Find where the given text appears and provide that cell's center as (X, Y) coordinate. 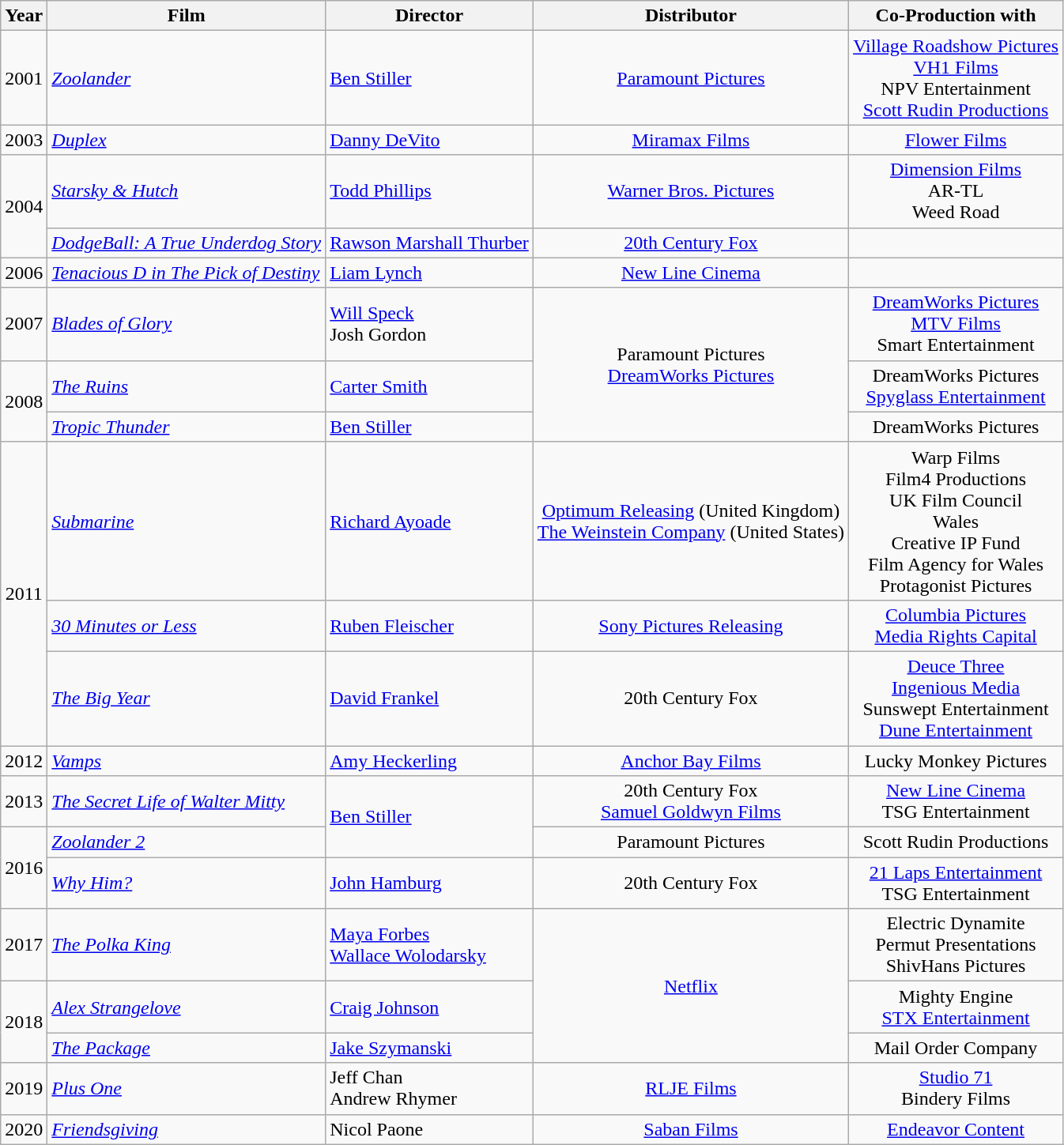
The Secret Life of Walter Mitty (187, 801)
2018 (24, 1023)
DreamWorks PicturesMTV FilmsSmart Entertainment (956, 324)
Why Him? (187, 883)
Friendsgiving (187, 1129)
2006 (24, 273)
RLJE Films (691, 1089)
Vamps (187, 761)
Flower Films (956, 140)
Rawson Marshall Thurber (430, 243)
Warp FilmsFilm4 ProductionsUK Film CouncilWalesCreative IP FundFilm Agency for WalesProtagonist Pictures (956, 521)
2003 (24, 140)
30 Minutes or Less (187, 626)
21 Laps EntertainmentTSG Entertainment (956, 883)
2012 (24, 761)
Blades of Glory (187, 324)
Tropic Thunder (187, 427)
2004 (24, 206)
Tenacious D in The Pick of Destiny (187, 273)
The Ruins (187, 386)
Anchor Bay Films (691, 761)
Director (430, 16)
Submarine (187, 521)
Electric DynamitePermut PresentationsShivHans Pictures (956, 945)
New Line Cinema (691, 273)
John Hamburg (430, 883)
2017 (24, 945)
2011 (24, 593)
Miramax Films (691, 140)
Year (24, 16)
2020 (24, 1129)
2019 (24, 1089)
Village Roadshow PicturesVH1 FilmsNPV EntertainmentScott Rudin Productions (956, 77)
Saban Films (691, 1129)
DreamWorks PicturesSpyglass Entertainment (956, 386)
The Big Year (187, 699)
2013 (24, 801)
Warner Bros. Pictures (691, 191)
The Package (187, 1048)
Danny DeVito (430, 140)
Liam Lynch (430, 273)
2001 (24, 77)
Zoolander 2 (187, 842)
Scott Rudin Productions (956, 842)
Alex Strangelove (187, 1007)
Dimension FilmsAR-TLWeed Road (956, 191)
Amy Heckerling (430, 761)
2016 (24, 868)
David Frankel (430, 699)
Studio 71Bindery Films (956, 1089)
The Polka King (187, 945)
2007 (24, 324)
DodgeBall: A True Underdog Story (187, 243)
Plus One (187, 1089)
Todd Phillips (430, 191)
Zoolander (187, 77)
Distributor (691, 16)
Maya Forbes Wallace Wolodarsky (430, 945)
Ruben Fleischer (430, 626)
Jeff ChanAndrew Rhymer (430, 1089)
Will SpeckJosh Gordon (430, 324)
DreamWorks Pictures (956, 427)
Nicol Paone (430, 1129)
Co-Production with (956, 16)
Jake Szymanski (430, 1048)
Optimum Releasing (United Kingdom)The Weinstein Company (United States) (691, 521)
Duplex (187, 140)
20th Century FoxSamuel Goldwyn Films (691, 801)
Deuce ThreeIngenious MediaSunswept EntertainmentDune Entertainment (956, 699)
New Line CinemaTSG Entertainment (956, 801)
Richard Ayoade (430, 521)
Carter Smith (430, 386)
Lucky Monkey Pictures (956, 761)
Mighty EngineSTX Entertainment (956, 1007)
Netflix (691, 986)
Mail Order Company (956, 1048)
Paramount PicturesDreamWorks Pictures (691, 365)
2008 (24, 401)
Starsky & Hutch (187, 191)
Columbia PicturesMedia Rights Capital (956, 626)
Sony Pictures Releasing (691, 626)
Film (187, 16)
Endeavor Content (956, 1129)
Craig Johnson (430, 1007)
